Search for the cell housing the specified text and yield its [x, y] center coordinate. 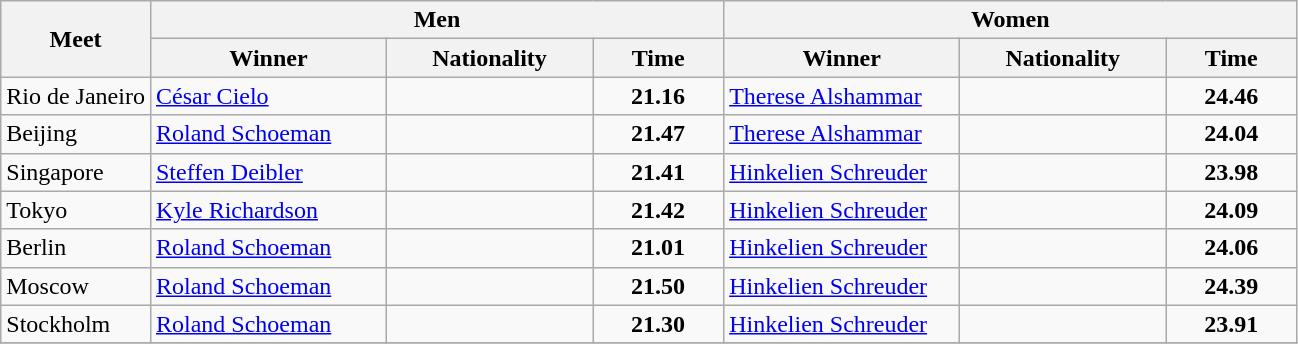
César Cielo [268, 96]
24.39 [1232, 286]
21.42 [658, 210]
24.06 [1232, 248]
21.30 [658, 324]
21.16 [658, 96]
Stockholm [76, 324]
23.91 [1232, 324]
Women [1010, 20]
24.09 [1232, 210]
21.50 [658, 286]
Men [436, 20]
Kyle Richardson [268, 210]
Beijing [76, 134]
Rio de Janeiro [76, 96]
21.01 [658, 248]
Moscow [76, 286]
24.46 [1232, 96]
Meet [76, 39]
21.47 [658, 134]
24.04 [1232, 134]
21.41 [658, 172]
23.98 [1232, 172]
Tokyo [76, 210]
Singapore [76, 172]
Berlin [76, 248]
Steffen Deibler [268, 172]
